Determine the (X, Y) coordinate at the center of the cell enclosing the given text.  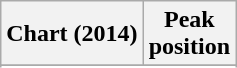
Peakposition (189, 34)
Chart (2014) (72, 34)
